For the text-containing cell, return its midpoint in (X, Y) coordinate format. 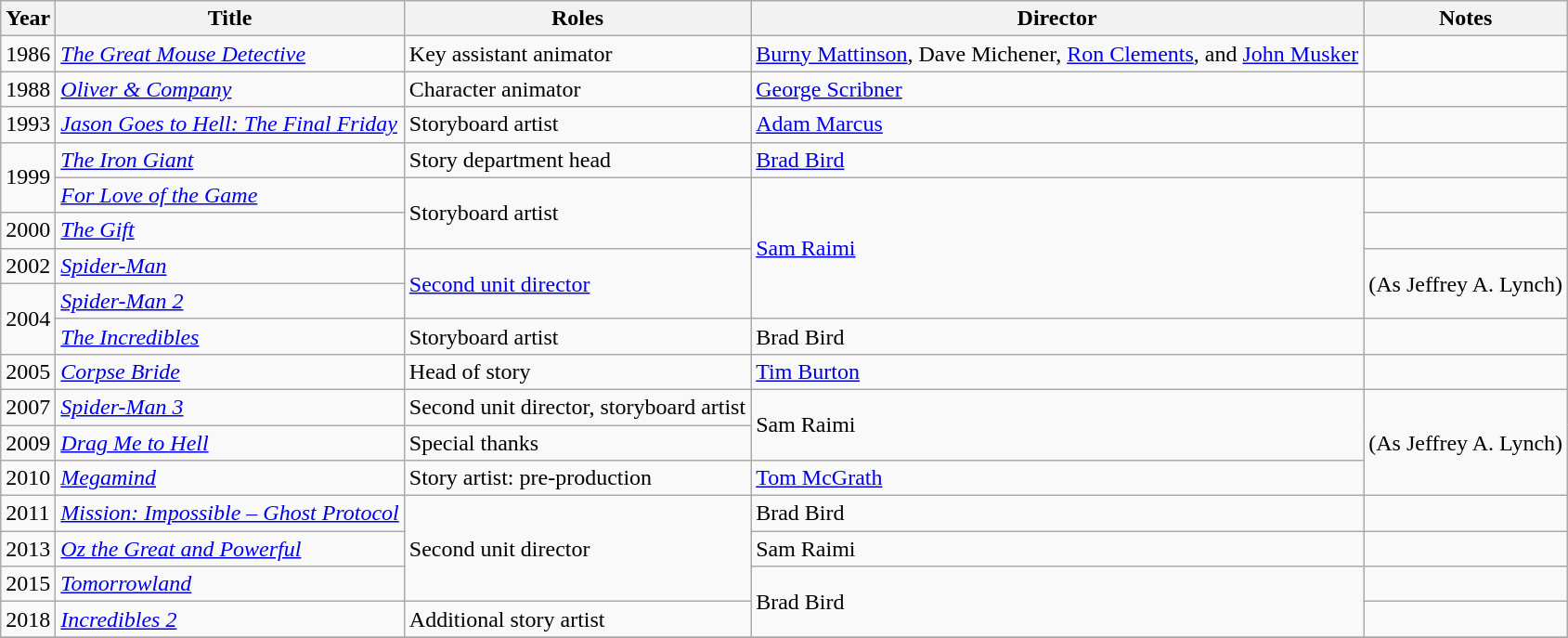
Year (28, 19)
Oliver & Company (230, 89)
2004 (28, 319)
1999 (28, 177)
Tom McGrath (1057, 478)
Roles (577, 19)
Drag Me to Hell (230, 443)
The Gift (230, 230)
Adam Marcus (1057, 124)
2007 (28, 407)
The Incredibles (230, 336)
Notes (1466, 19)
Director (1057, 19)
2000 (28, 230)
Additional story artist (577, 619)
Story artist: pre-production (577, 478)
Tim Burton (1057, 371)
2011 (28, 514)
Incredibles 2 (230, 619)
2015 (28, 584)
The Great Mouse Detective (230, 54)
Character animator (577, 89)
1986 (28, 54)
The Iron Giant (230, 160)
Spider-Man 2 (230, 301)
Burny Mattinson, Dave Michener, Ron Clements, and John Musker (1057, 54)
Jason Goes to Hell: The Final Friday (230, 124)
Spider-Man 3 (230, 407)
Head of story (577, 371)
For Love of the Game (230, 195)
Key assistant animator (577, 54)
2013 (28, 549)
Corpse Bride (230, 371)
2010 (28, 478)
1993 (28, 124)
Mission: Impossible – Ghost Protocol (230, 514)
1988 (28, 89)
Megamind (230, 478)
2009 (28, 443)
Special thanks (577, 443)
2018 (28, 619)
Oz the Great and Powerful (230, 549)
2005 (28, 371)
Tomorrowland (230, 584)
George Scribner (1057, 89)
Title (230, 19)
Second unit director, storyboard artist (577, 407)
Story department head (577, 160)
2002 (28, 266)
Spider-Man (230, 266)
